Find where the given text appears and provide that cell's center as (X, Y) coordinate. 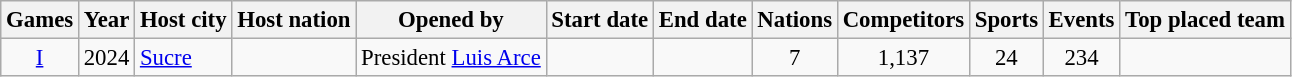
End date (702, 20)
Competitors (903, 20)
Events (1081, 20)
234 (1081, 58)
I (40, 58)
Host nation (294, 20)
Sucre (184, 58)
7 (794, 58)
Games (40, 20)
Year (106, 20)
Start date (600, 20)
Sports (1006, 20)
Host city (184, 20)
President Luis Arce (451, 58)
24 (1006, 58)
Opened by (451, 20)
Nations (794, 20)
2024 (106, 58)
1,137 (903, 58)
Top placed team (1206, 20)
